Detect which cell encompasses the target text, then output its (x, y) center coordinate. 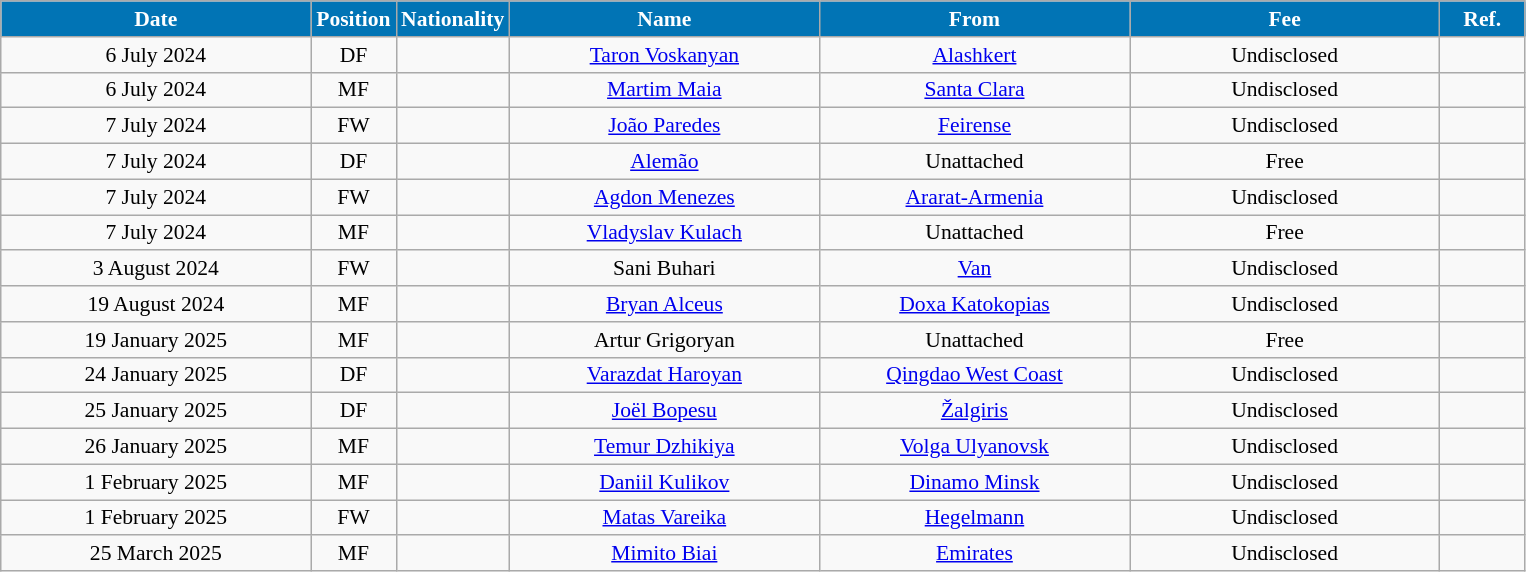
Agdon Menezes (664, 197)
3 August 2024 (156, 269)
Dinamo Minsk (974, 482)
Doxa Katokopias (974, 304)
Varazdat Haroyan (664, 375)
Ref. (1482, 19)
Position (354, 19)
Bryan Alceus (664, 304)
Vladyslav Kulach (664, 233)
Alemão (664, 162)
25 January 2025 (156, 411)
Žalgiris (974, 411)
Ararat-Armenia (974, 197)
19 January 2025 (156, 340)
Nationality (452, 19)
Alashkert (974, 55)
Van (974, 269)
24 January 2025 (156, 375)
Fee (1285, 19)
19 August 2024 (156, 304)
Santa Clara (974, 90)
25 March 2025 (156, 554)
Mimito Biai (664, 554)
Emirates (974, 554)
Matas Vareika (664, 518)
Joël Bopesu (664, 411)
Qingdao West Coast (974, 375)
João Paredes (664, 126)
Artur Grigoryan (664, 340)
Volga Ulyanovsk (974, 447)
Temur Dzhikiya (664, 447)
Taron Voskanyan (664, 55)
Daniil Kulikov (664, 482)
26 January 2025 (156, 447)
Sani Buhari (664, 269)
Date (156, 19)
From (974, 19)
Feirense (974, 126)
Name (664, 19)
Hegelmann (974, 518)
Martim Maia (664, 90)
